From the cell containing the given text, extract its center point as [x, y] coordinate. 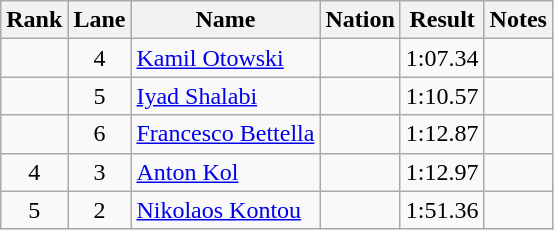
1:07.34 [442, 58]
Anton Kol [226, 172]
2 [100, 210]
1:51.36 [442, 210]
6 [100, 134]
Name [226, 20]
Kamil Otowski [226, 58]
Rank [34, 20]
Francesco Bettella [226, 134]
3 [100, 172]
Nikolaos Kontou [226, 210]
1:10.57 [442, 96]
Lane [100, 20]
Result [442, 20]
Notes [518, 20]
1:12.97 [442, 172]
Nation [360, 20]
Iyad Shalabi [226, 96]
1:12.87 [442, 134]
